From the cell containing the given text, extract its center point as [x, y] coordinate. 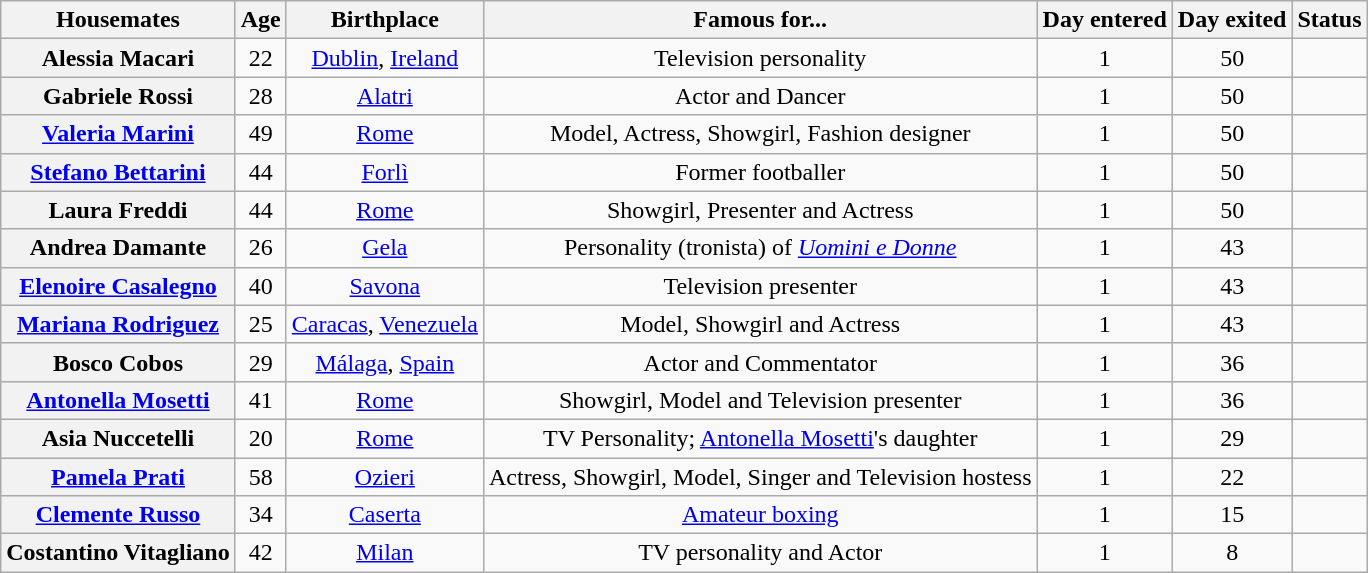
26 [260, 248]
Asia Nuccetelli [118, 438]
Ozieri [384, 477]
28 [260, 96]
Gabriele Rossi [118, 96]
Day entered [1104, 20]
Gela [384, 248]
Birthplace [384, 20]
Actor and Dancer [760, 96]
Alatri [384, 96]
Costantino Vitagliano [118, 553]
Former footballer [760, 172]
Clemente Russo [118, 515]
Television presenter [760, 286]
25 [260, 324]
Personality (tronista) of Uomini e Donne [760, 248]
Caracas, Venezuela [384, 324]
15 [1232, 515]
Bosco Cobos [118, 362]
Andrea Damante [118, 248]
Housemates [118, 20]
Dublin, Ireland [384, 58]
34 [260, 515]
TV Personality; Antonella Mosetti's daughter [760, 438]
Day exited [1232, 20]
Actor and Commentator [760, 362]
41 [260, 400]
Television personality [760, 58]
Alessia Macari [118, 58]
20 [260, 438]
Showgirl, Model and Television presenter [760, 400]
TV personality and Actor [760, 553]
Model, Actress, Showgirl, Fashion designer [760, 134]
Milan [384, 553]
Antonella Mosetti [118, 400]
Status [1330, 20]
Málaga, Spain [384, 362]
49 [260, 134]
Model, Showgirl and Actress [760, 324]
Showgirl, Presenter and Actress [760, 210]
Elenoire Casalegno [118, 286]
Stefano Bettarini [118, 172]
Pamela Prati [118, 477]
Valeria Marini [118, 134]
58 [260, 477]
Amateur boxing [760, 515]
Actress, Showgirl, Model, Singer and Television hostess [760, 477]
42 [260, 553]
Mariana Rodriguez [118, 324]
Laura Freddi [118, 210]
Savona [384, 286]
8 [1232, 553]
Famous for... [760, 20]
Forlì [384, 172]
Age [260, 20]
Caserta [384, 515]
40 [260, 286]
